Return (x, y) of the center of cell containing provided text 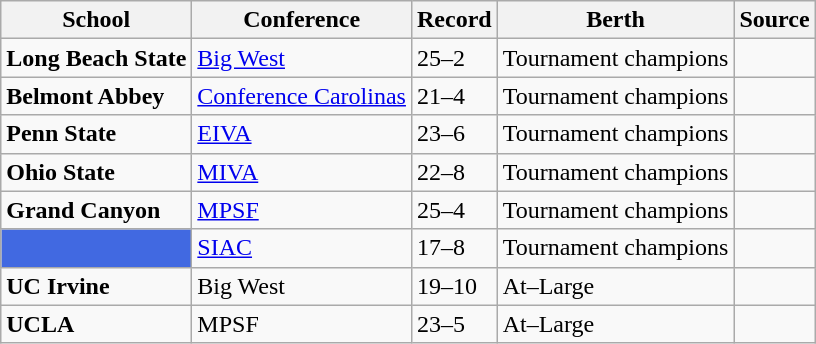
19–10 (454, 286)
UC Irvine (96, 286)
Penn State (96, 134)
25–4 (454, 210)
21–4 (454, 96)
25–2 (454, 58)
Conference Carolinas (302, 96)
SIAC (302, 248)
Grand Canyon (96, 210)
UCLA (96, 324)
Ohio State (96, 172)
EIVA (302, 134)
School (96, 20)
23–5 (454, 324)
Source (774, 20)
Record (454, 20)
Berth (616, 20)
17–8 (454, 248)
22–8 (454, 172)
23–6 (454, 134)
MIVA (302, 172)
Belmont Abbey (96, 96)
Conference (302, 20)
Long Beach State (96, 58)
